Determine the (X, Y) coordinate at the center of the cell enclosing the given text.  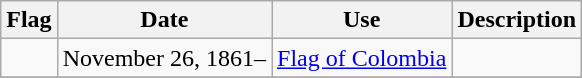
Flag (29, 20)
Flag of Colombia (362, 58)
Description (517, 20)
November 26, 1861– (164, 58)
Use (362, 20)
Date (164, 20)
